Return (X, Y) of the center of cell containing provided text 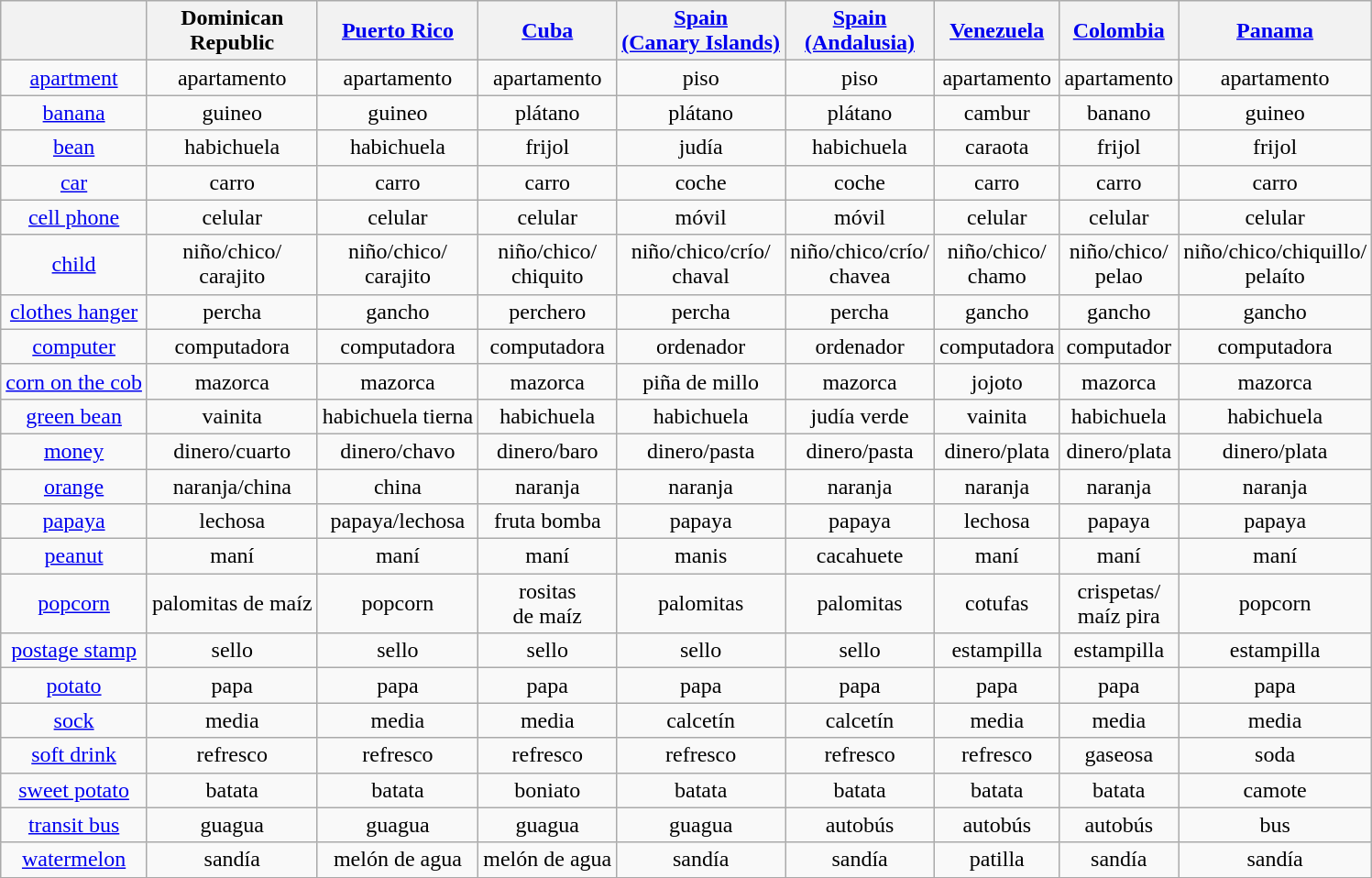
fruta bomba (548, 521)
perchero (548, 312)
piña de millo (701, 381)
patilla (997, 860)
Dominican Republic (232, 31)
naranja/china (232, 487)
child (74, 264)
potato (74, 686)
cotufas (997, 603)
computador (1119, 346)
caraota (997, 148)
peanut (74, 556)
dinero/cuarto (232, 451)
gaseosa (1119, 755)
cell phone (74, 217)
Colombia (1119, 31)
papaya/lechosa (398, 521)
watermelon (74, 860)
dinero/chavo (398, 451)
sock (74, 720)
banana (74, 113)
judía (701, 148)
soft drink (74, 755)
cacahuete (860, 556)
clothes hanger (74, 312)
cambur (997, 113)
bus (1276, 825)
niño/chico/chiquillo/pelaíto (1276, 264)
boniato (548, 790)
Panama (1276, 31)
rositas de maíz (548, 603)
apartment (74, 78)
judía verde (860, 416)
bean (74, 148)
sweet potato (74, 790)
money (74, 451)
Cuba (548, 31)
dinero/baro (548, 451)
niño/chico/crío/chavea (860, 264)
niño/chico/pelao (1119, 264)
niño/chico/crío/chaval (701, 264)
Spain (Andalusia) (860, 31)
crispetas/maíz pira (1119, 603)
niño/chico/carajito (232, 264)
orange (74, 487)
jojoto (997, 381)
camote (1276, 790)
postage stamp (74, 651)
corn on the cob (74, 381)
computer (74, 346)
habichuela tierna (398, 416)
car (74, 182)
niño/chico/chamo (997, 264)
Venezuela (997, 31)
green bean (74, 416)
china (398, 487)
banano (1119, 113)
Spain (Canary Islands) (701, 31)
soda (1276, 755)
niño/chico/ carajito (398, 264)
transit bus (74, 825)
Puerto Rico (398, 31)
palomitas de maíz (232, 603)
manis (701, 556)
niño/chico/chiquito (548, 264)
